Locate the cell with the specified text and output its (x, y) center coordinate. 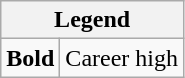
Career high (122, 58)
Legend (92, 20)
Bold (30, 58)
